Scan for the cell matching the given text and deliver its (x, y) coordinate at center. 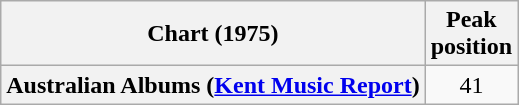
Chart (1975) (213, 34)
Peakposition (471, 34)
Australian Albums (Kent Music Report) (213, 85)
41 (471, 85)
